Identify which cell holds the provided text, then report its [x, y] central coordinate. 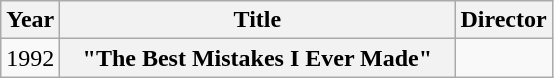
Year [30, 20]
Director [504, 20]
1992 [30, 58]
"The Best Mistakes I Ever Made" [258, 58]
Title [258, 20]
